Locate the cell with the specified text and output its (x, y) center coordinate. 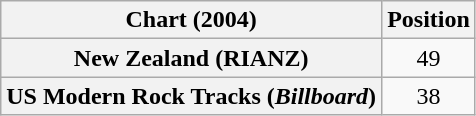
US Modern Rock Tracks (Billboard) (192, 96)
Chart (2004) (192, 20)
49 (429, 58)
38 (429, 96)
Position (429, 20)
New Zealand (RIANZ) (192, 58)
